Provide the [x, y] coordinate of the cell's center where the given text is located.  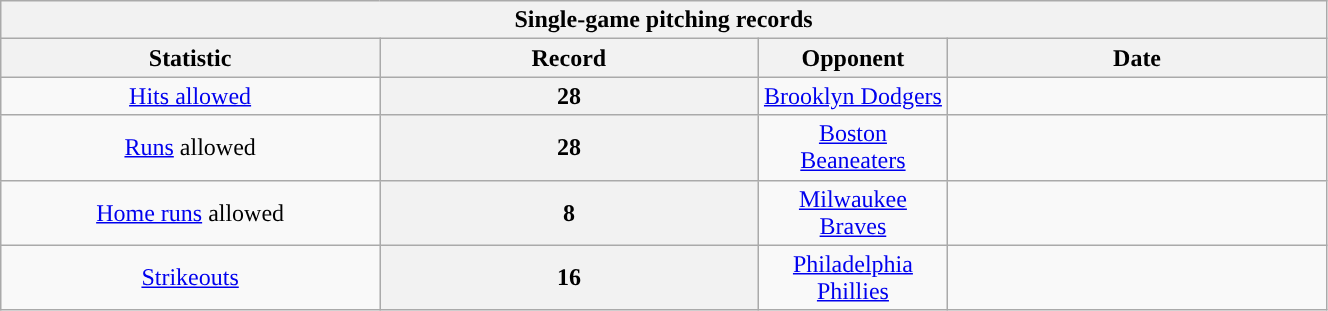
Opponent [852, 58]
Strikeouts [190, 278]
Runs allowed [190, 148]
Brooklyn Dodgers [852, 96]
Statistic [190, 58]
8 [570, 212]
Home runs allowed [190, 212]
16 [570, 278]
Single-game pitching records [664, 20]
Milwaukee Braves [852, 212]
Boston Beaneaters [852, 148]
Date [1138, 58]
Philadelphia Phillies [852, 278]
Record [570, 58]
Hits allowed [190, 96]
